Provide the (x, y) coordinate of the cell's center where the given text is located.  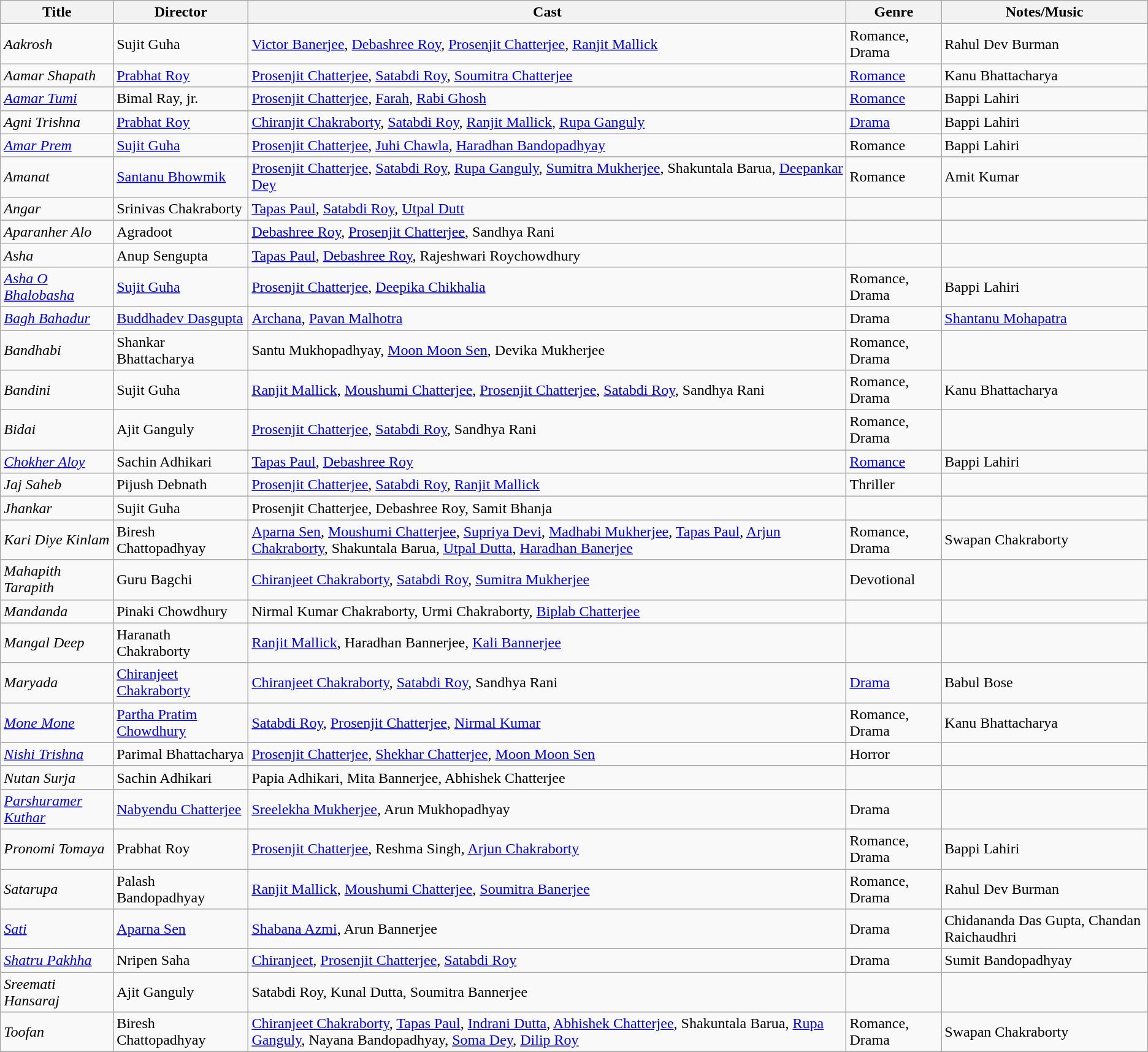
Shantanu Mohapatra (1044, 318)
Aparanher Alo (57, 232)
Ranjit Mallick, Haradhan Bannerjee, Kali Bannerjee (547, 642)
Sumit Bandopadhyay (1044, 961)
Nishi Trishna (57, 754)
Pinaki Chowdhury (181, 611)
Sreemati Hansaraj (57, 992)
Jaj Saheb (57, 485)
Thriller (894, 485)
Shatru Pakhha (57, 961)
Pronomi Tomaya (57, 848)
Prosenjit Chatterjee, Deepika Chikhalia (547, 287)
Sati (57, 929)
Amit Kumar (1044, 177)
Bandini (57, 390)
Agradoot (181, 232)
Mone Mone (57, 722)
Notes/Music (1044, 12)
Title (57, 12)
Chiranjeet Chakraborty, Tapas Paul, Indrani Dutta, Abhishek Chatterjee, Shakuntala Barua, Rupa Ganguly, Nayana Bandopadhyay, Soma Dey, Dilip Roy (547, 1032)
Prosenjit Chatterjee, Farah, Rabi Ghosh (547, 99)
Prosenjit Chatterjee, Juhi Chawla, Haradhan Bandopadhyay (547, 145)
Palash Bandopadhyay (181, 889)
Buddhadev Dasgupta (181, 318)
Mandanda (57, 611)
Amar Prem (57, 145)
Angar (57, 208)
Cast (547, 12)
Victor Banerjee, Debashree Roy, Prosenjit Chatterjee, Ranjit Mallick (547, 44)
Aparna Sen, Moushumi Chatterjee, Supriya Devi, Madhabi Mukherjee, Tapas Paul, Arjun Chakraborty, Shakuntala Barua, Utpal Dutta, Haradhan Banerjee (547, 539)
Prosenjit Chatterjee, Satabdi Roy, Rupa Ganguly, Sumitra Mukherjee, Shakuntala Barua, Deepankar Dey (547, 177)
Asha (57, 255)
Aakrosh (57, 44)
Aparna Sen (181, 929)
Sreelekha Mukherjee, Arun Mukhopadhyay (547, 809)
Bidai (57, 430)
Director (181, 12)
Kari Diye Kinlam (57, 539)
Amanat (57, 177)
Aamar Tumi (57, 99)
Prosenjit Chatterjee, Satabdi Roy, Sandhya Rani (547, 430)
Parimal Bhattacharya (181, 754)
Papia Adhikari, Mita Bannerjee, Abhishek Chatterjee (547, 777)
Bimal Ray, jr. (181, 99)
Agni Trishna (57, 122)
Chiranjeet Chakraborty, Satabdi Roy, Sumitra Mukherjee (547, 580)
Nripen Saha (181, 961)
Prosenjit Chatterjee, Debashree Roy, Samit Bhanja (547, 508)
Tapas Paul, Debashree Roy (547, 462)
Babul Bose (1044, 683)
Pijush Debnath (181, 485)
Genre (894, 12)
Prosenjit Chatterjee, Reshma Singh, Arjun Chakraborty (547, 848)
Partha Pratim Chowdhury (181, 722)
Asha O Bhalobasha (57, 287)
Guru Bagchi (181, 580)
Satarupa (57, 889)
Chiranjeet, Prosenjit Chatterjee, Satabdi Roy (547, 961)
Satabdi Roy, Prosenjit Chatterjee, Nirmal Kumar (547, 722)
Anup Sengupta (181, 255)
Archana, Pavan Malhotra (547, 318)
Jhankar (57, 508)
Nutan Surja (57, 777)
Mahapith Tarapith (57, 580)
Aamar Shapath (57, 75)
Ranjit Mallick, Moushumi Chatterjee, Soumitra Banerjee (547, 889)
Prosenjit Chatterjee, Satabdi Roy, Ranjit Mallick (547, 485)
Chokher Aloy (57, 462)
Chiranjeet Chakraborty (181, 683)
Chiranjit Chakraborty, Satabdi Roy, Ranjit Mallick, Rupa Ganguly (547, 122)
Nirmal Kumar Chakraborty, Urmi Chakraborty, Biplab Chatterjee (547, 611)
Prosenjit Chatterjee, Satabdi Roy, Soumitra Chatterjee (547, 75)
Shabana Azmi, Arun Bannerjee (547, 929)
Chiranjeet Chakraborty, Satabdi Roy, Sandhya Rani (547, 683)
Santanu Bhowmik (181, 177)
Shankar Bhattacharya (181, 349)
Bandhabi (57, 349)
Chidananda Das Gupta, Chandan Raichaudhri (1044, 929)
Devotional (894, 580)
Toofan (57, 1032)
Haranath Chakraborty (181, 642)
Tapas Paul, Debashree Roy, Rajeshwari Roychowdhury (547, 255)
Horror (894, 754)
Nabyendu Chatterjee (181, 809)
Parshuramer Kuthar (57, 809)
Maryada (57, 683)
Tapas Paul, Satabdi Roy, Utpal Dutt (547, 208)
Bagh Bahadur (57, 318)
Srinivas Chakraborty (181, 208)
Santu Mukhopadhyay, Moon Moon Sen, Devika Mukherjee (547, 349)
Satabdi Roy, Kunal Dutta, Soumitra Bannerjee (547, 992)
Ranjit Mallick, Moushumi Chatterjee, Prosenjit Chatterjee, Satabdi Roy, Sandhya Rani (547, 390)
Prosenjit Chatterjee, Shekhar Chatterjee, Moon Moon Sen (547, 754)
Debashree Roy, Prosenjit Chatterjee, Sandhya Rani (547, 232)
Mangal Deep (57, 642)
